Detect which cell encompasses the target text, then output its [X, Y] center coordinate. 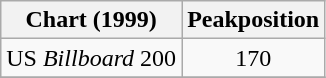
Chart (1999) [92, 20]
170 [254, 58]
US Billboard 200 [92, 58]
Peakposition [254, 20]
